Output the [X, Y] coordinate of the center of the cell containing the given text.  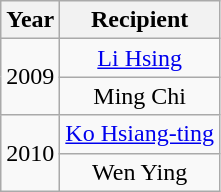
Ko Hsiang-ting [140, 134]
Wen Ying [140, 172]
2009 [30, 77]
Ming Chi [140, 96]
Year [30, 20]
2010 [30, 153]
Recipient [140, 20]
Li Hsing [140, 58]
